Output the [X, Y] coordinate of the center of the cell containing the given text.  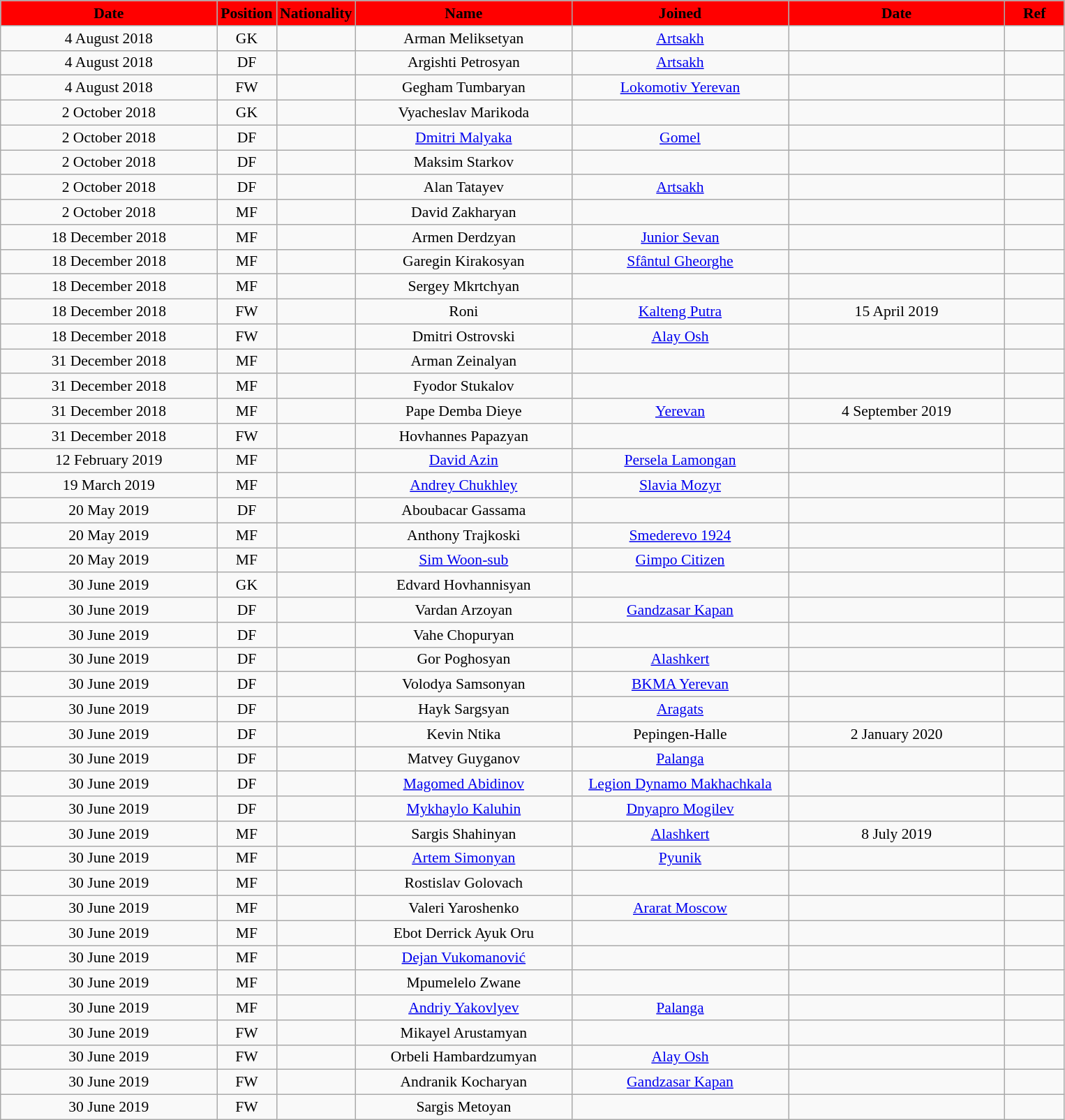
Volodya Samsonyan [463, 685]
Mikayel Arustamyan [463, 1033]
19 March 2019 [109, 486]
Arman Zeinalyan [463, 361]
Vahe Chopuryan [463, 635]
Mpumelelo Zwane [463, 983]
Andrey Chukhley [463, 486]
Yerevan [680, 411]
Nationality [315, 13]
2 January 2020 [897, 734]
Sim Woon-sub [463, 560]
Rostislav Golovach [463, 883]
Sergey Mkrtchyan [463, 287]
Matvey Guyganov [463, 759]
Position [247, 13]
Andranik Kocharyan [463, 1082]
Pepingen-Halle [680, 734]
4 September 2019 [897, 411]
Dmitri Ostrovski [463, 336]
Sargis Shahinyan [463, 834]
Magomed Abidinov [463, 784]
Pyunik [680, 858]
David Zakharyan [463, 212]
Mykhaylo Kaluhin [463, 809]
Gegham Tumbaryan [463, 88]
Dnyapro Mogilev [680, 809]
Gomel [680, 137]
Gor Poghosyan [463, 659]
12 February 2019 [109, 461]
Vyacheslav Marikoda [463, 113]
David Azin [463, 461]
Hayk Sargsyan [463, 710]
Roni [463, 312]
Sargis Metoyan [463, 1107]
Kevin Ntika [463, 734]
Artem Simonyan [463, 858]
Andriy Yakovlyev [463, 1008]
Pape Demba Dieye [463, 411]
15 April 2019 [897, 312]
Maksim Starkov [463, 163]
Dejan Vukomanović [463, 958]
Anthony Trajkoski [463, 535]
BKMA Yerevan [680, 685]
Smederevo 1924 [680, 535]
Sfântul Gheorghe [680, 262]
Legion Dynamo Makhachkala [680, 784]
Fyodor Stukalov [463, 387]
Kalteng Putra [680, 312]
Valeri Yaroshenko [463, 909]
Edvard Hovhannisyan [463, 585]
Hovhannes Papazyan [463, 436]
Ebot Derrick Ayuk Oru [463, 933]
Orbeli Hambardzumyan [463, 1057]
Junior Sevan [680, 237]
Ref [1034, 13]
Joined [680, 13]
Dmitri Malyaka [463, 137]
Aboubacar Gassama [463, 511]
Name [463, 13]
Slavia Mozyr [680, 486]
Arman Meliksetyan [463, 38]
Ararat Moscow [680, 909]
Armen Derdzyan [463, 237]
Argishti Petrosyan [463, 63]
Alan Tatayev [463, 188]
Vardan Arzoyan [463, 610]
Lokomotiv Yerevan [680, 88]
Persela Lamongan [680, 461]
Gimpo Citizen [680, 560]
Garegin Kirakosyan [463, 262]
8 July 2019 [897, 834]
Aragats [680, 710]
